Provide the [X, Y] coordinate of the cell's center where the given text is located.  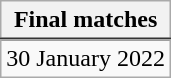
30 January 2022 [86, 59]
Final matches [86, 20]
